Capture the cell that displays the provided text and extract its [X, Y] central coordinate. 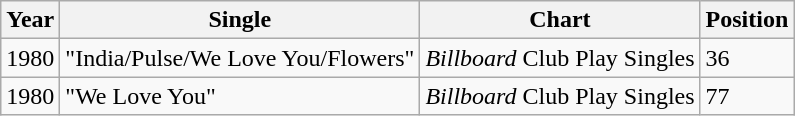
Single [240, 20]
"India/Pulse/We Love You/Flowers" [240, 58]
77 [747, 96]
"We Love You" [240, 96]
Position [747, 20]
36 [747, 58]
Year [30, 20]
Chart [560, 20]
